Extract the (X, Y) coordinate from the center of the cell holding the provided text.  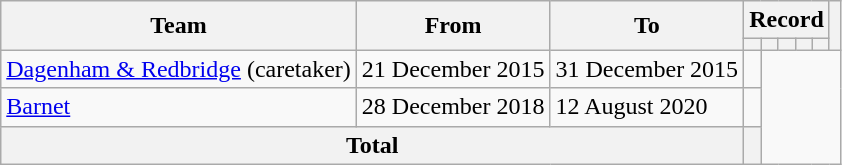
12 August 2020 (647, 107)
Total (372, 145)
Record (787, 20)
Barnet (179, 107)
28 December 2018 (453, 107)
To (647, 26)
Dagenham & Redbridge (caretaker) (179, 69)
31 December 2015 (647, 69)
21 December 2015 (453, 69)
Team (179, 26)
From (453, 26)
